Detect which cell encompasses the target text, then output its [x, y] center coordinate. 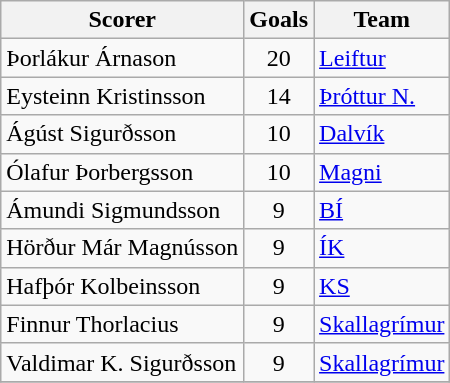
Valdimar K. Sigurðsson [122, 362]
BÍ [382, 210]
14 [279, 96]
Leiftur [382, 58]
Ágúst Sigurðsson [122, 134]
Dalvík [382, 134]
ÍK [382, 248]
20 [279, 58]
Goals [279, 20]
Finnur Thorlacius [122, 324]
Magni [382, 172]
Þorlákur Árnason [122, 58]
Ólafur Þorbergsson [122, 172]
Hörður Már Magnússon [122, 248]
Scorer [122, 20]
Team [382, 20]
Þróttur N. [382, 96]
KS [382, 286]
Ámundi Sigmundsson [122, 210]
Hafþór Kolbeinsson [122, 286]
Eysteinn Kristinsson [122, 96]
